Extract the [X, Y] coordinate from the center of the cell holding the provided text.  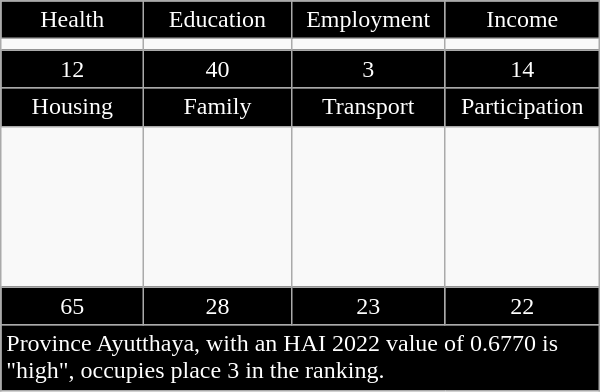
12 [72, 69]
65 [72, 306]
28 [218, 306]
Family [218, 107]
3 [368, 69]
Participation [522, 107]
Province Ayutthaya, with an HAI 2022 value of 0.6770 is "high", occupies place 3 in the ranking. [300, 358]
Housing [72, 107]
Transport [368, 107]
Education [218, 20]
40 [218, 69]
14 [522, 69]
Income [522, 20]
Employment [368, 20]
23 [368, 306]
22 [522, 306]
Health [72, 20]
